Pinpoint the cell where the given text exists, returning its (X, Y) midpoint coordinate. 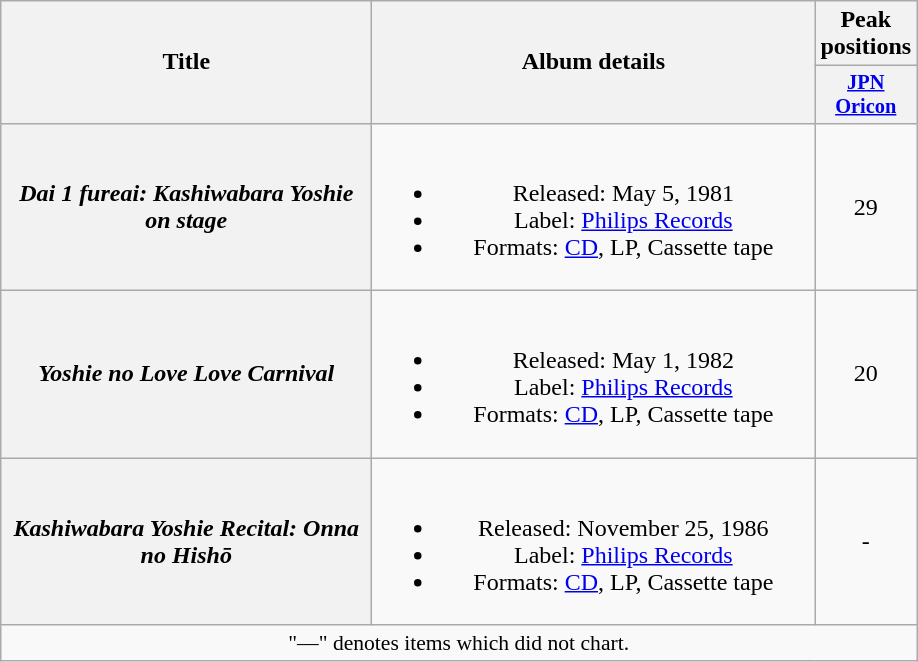
Released: May 5, 1981Label: Philips RecordsFormats: CD, LP, Cassette tape (594, 206)
"—" denotes items which did not chart. (459, 643)
Released: May 1, 1982Label: Philips RecordsFormats: CD, LP, Cassette tape (594, 374)
Title (186, 62)
- (866, 542)
Dai 1 fureai: Kashiwabara Yoshie on stage (186, 206)
Kashiwabara Yoshie Recital: Onna no Hishō (186, 542)
Released: November 25, 1986Label: Philips RecordsFormats: CD, LP, Cassette tape (594, 542)
Album details (594, 62)
20 (866, 374)
JPNOricon (866, 95)
29 (866, 206)
Peak positions (866, 34)
Yoshie no Love Love Carnival (186, 374)
